Capture the cell that displays the provided text and extract its [x, y] central coordinate. 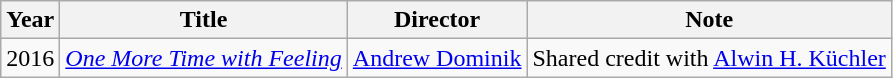
Year [30, 20]
Andrew Dominik [437, 58]
Shared credit with Alwin H. Küchler [709, 58]
Note [709, 20]
Director [437, 20]
2016 [30, 58]
One More Time with Feeling [204, 58]
Title [204, 20]
